Determine the (x, y) coordinate at the center of the cell enclosing the given text.  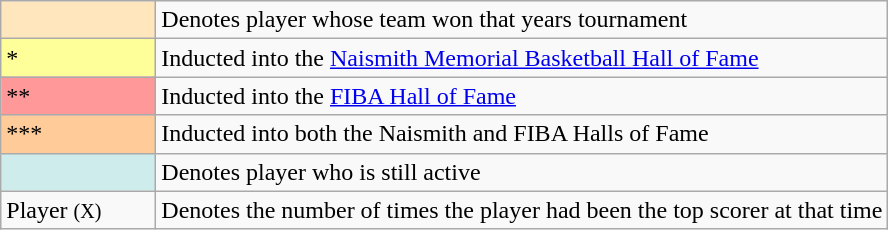
Player (X) (78, 210)
Inducted into both the Naismith and FIBA Halls of Fame (522, 134)
* (78, 58)
Inducted into the FIBA Hall of Fame (522, 96)
Inducted into the Naismith Memorial Basketball Hall of Fame (522, 58)
Denotes player who is still active (522, 172)
Denotes player whose team won that years tournament (522, 20)
*** (78, 134)
Denotes the number of times the player had been the top scorer at that time (522, 210)
** (78, 96)
